Provide the [X, Y] coordinate of the cell's center where the given text is located.  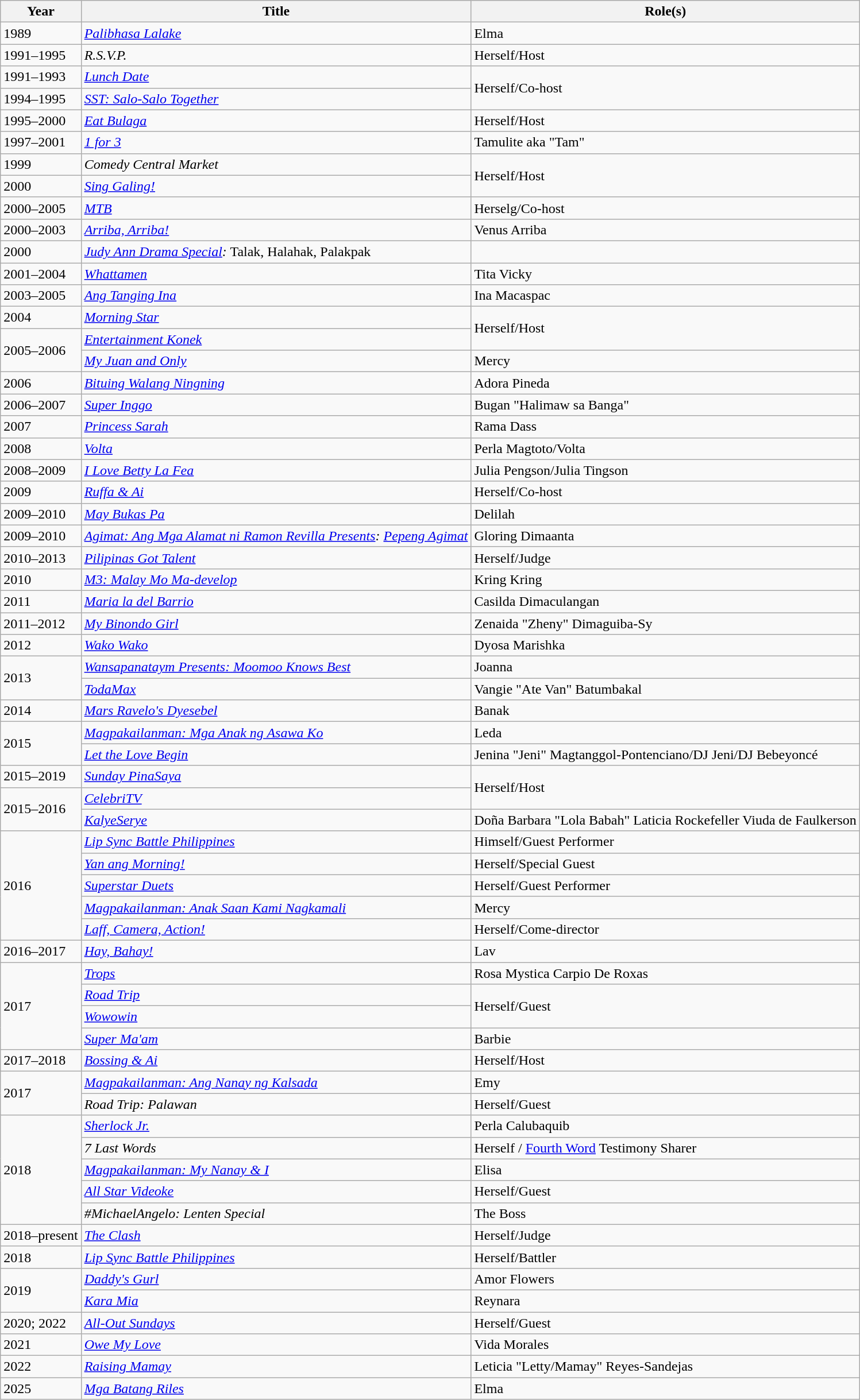
Perla Calubaquib [665, 1126]
Vangie "Ate Van" Batumbakal [665, 689]
Herselg/Co-host [665, 208]
Mars Ravelo's Dyesebel [276, 711]
Wowowin [276, 1017]
Elisa [665, 1170]
Emy [665, 1082]
Yan ang Morning! [276, 864]
2012 [41, 645]
2016 [41, 885]
2007 [41, 427]
Amor Flowers [665, 1279]
Rama Dass [665, 427]
2000–2003 [41, 230]
Pilipinas Got Talent [276, 558]
Venus Arriba [665, 230]
2025 [41, 1389]
Hay, Bahay! [276, 951]
1991–1995 [41, 55]
Herself/Come-director [665, 929]
2016–2017 [41, 951]
Title [276, 11]
Jenina "Jeni" Magtanggol-Pontenciano/DJ Jeni/DJ Bebeyoncé [665, 755]
Magpakailanman: Anak Saan Kami Nagkamali [276, 907]
Eat Bulaga [276, 121]
7 Last Words [276, 1148]
2010 [41, 579]
Doña Barbara "Lola Babah" Laticia Rockefeller Viuda de Faulkerson [665, 820]
Sunday PinaSaya [276, 776]
Comedy Central Market [276, 164]
CelebriTV [276, 798]
2019 [41, 1290]
Palibhasa Lalake [276, 33]
Kring Kring [665, 579]
2005–2006 [41, 350]
Judy Ann Drama Special: Talak, Halahak, Palakpak [276, 252]
Tita Vicky [665, 274]
2022 [41, 1367]
Leda [665, 733]
Super Inggo [276, 405]
Lav [665, 951]
MTB [276, 208]
The Boss [665, 1213]
Laff, Camera, Action! [276, 929]
Let the Love Begin [276, 755]
SST: Salo-Salo Together [276, 99]
1 for 3 [276, 142]
2009 [41, 492]
Magpakailanman: Ang Nanay ng Kalsada [276, 1082]
Agimat: Ang Mga Alamat ni Ramon Revilla Presents: Pepeng Agimat [276, 536]
Super Ma'am [276, 1039]
1997–2001 [41, 142]
Maria la del Barrio [276, 601]
2015–2016 [41, 809]
2013 [41, 678]
Dyosa Marishka [665, 645]
The Clash [276, 1235]
Entertainment Konek [276, 339]
Role(s) [665, 11]
Joanna [665, 667]
2018–present [41, 1235]
Bossing & Ai [276, 1061]
2008–2009 [41, 470]
Banak [665, 711]
All-Out Sundays [276, 1322]
1991–1993 [41, 77]
2004 [41, 318]
2015–2019 [41, 776]
My Binondo Girl [276, 623]
Magpakailanman: Mga Anak ng Asawa Ko [276, 733]
2017–2018 [41, 1061]
Wansapanataym Presents: Moomoo Knows Best [276, 667]
Casilda Dimaculangan [665, 601]
Ruffa & Ai [276, 492]
Mga Batang Riles [276, 1389]
2003–2005 [41, 296]
Julia Pengson/Julia Tingson [665, 470]
1994–1995 [41, 99]
2000–2005 [41, 208]
Raising Mamay [276, 1367]
Road Trip: Palawan [276, 1104]
Adora Pineda [665, 383]
Princess Sarah [276, 427]
Barbie [665, 1039]
Year [41, 11]
Gloring Dimaanta [665, 536]
Reynara [665, 1301]
All Star Videoke [276, 1192]
Sing Galing! [276, 186]
Leticia "Letty/Mamay" Reyes-Sandejas [665, 1367]
Herself / Fourth Word Testimony Sharer [665, 1148]
Daddy's Gurl [276, 1279]
2001–2004 [41, 274]
Lunch Date [276, 77]
Owe My Love [276, 1345]
Himself/Guest Performer [665, 842]
Rosa Mystica Carpio De Roxas [665, 973]
2008 [41, 448]
2006–2007 [41, 405]
Magpakailanman: My Nanay & I [276, 1170]
Kara Mia [276, 1301]
Ang Tanging Ina [276, 296]
2011–2012 [41, 623]
Herself/Special Guest [665, 864]
Whattamen [276, 274]
Superstar Duets [276, 885]
1999 [41, 164]
Herself/Battler [665, 1257]
2021 [41, 1345]
Vida Morales [665, 1345]
I Love Betty La Fea [276, 470]
Tamulite aka "Tam" [665, 142]
May Bukas Pa [276, 514]
Sherlock Jr. [276, 1126]
Perla Magtoto/Volta [665, 448]
Ina Macaspac [665, 296]
Wako Wako [276, 645]
My Juan and Only [276, 361]
1995–2000 [41, 121]
Road Trip [276, 995]
2015 [41, 744]
2006 [41, 383]
R.S.V.P. [276, 55]
Bugan "Halimaw sa Banga" [665, 405]
2014 [41, 711]
TodaMax [276, 689]
M3: Malay Mo Ma-develop [276, 579]
Herself/Guest Performer [665, 885]
Zenaida "Zheny" Dimaguiba-Sy [665, 623]
Arriba, Arriba! [276, 230]
#MichaelAngelo: Lenten Special [276, 1213]
Bituing Walang Ningning [276, 383]
1989 [41, 33]
Delilah [665, 514]
2011 [41, 601]
Volta [276, 448]
2010–2013 [41, 558]
KalyeSerye [276, 820]
Trops [276, 973]
Morning Star [276, 318]
2020; 2022 [41, 1322]
